Locate the cell with the specified text and output its [X, Y] center coordinate. 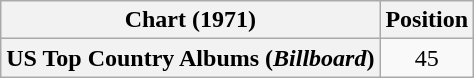
Chart (1971) [190, 20]
US Top Country Albums (Billboard) [190, 58]
45 [427, 58]
Position [427, 20]
